From the cell containing the given text, extract its center point as (x, y) coordinate. 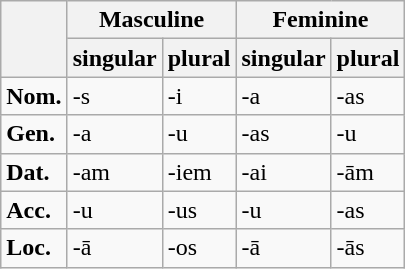
-ām (368, 172)
-am (114, 172)
-us (199, 210)
Masculine (152, 20)
-os (199, 248)
Nom. (34, 96)
-ās (368, 248)
-i (199, 96)
-iem (199, 172)
Dat. (34, 172)
Feminine (320, 20)
-ai (284, 172)
Loc. (34, 248)
Gen. (34, 134)
-s (114, 96)
Acc. (34, 210)
